Capture the cell that displays the provided text and extract its [X, Y] central coordinate. 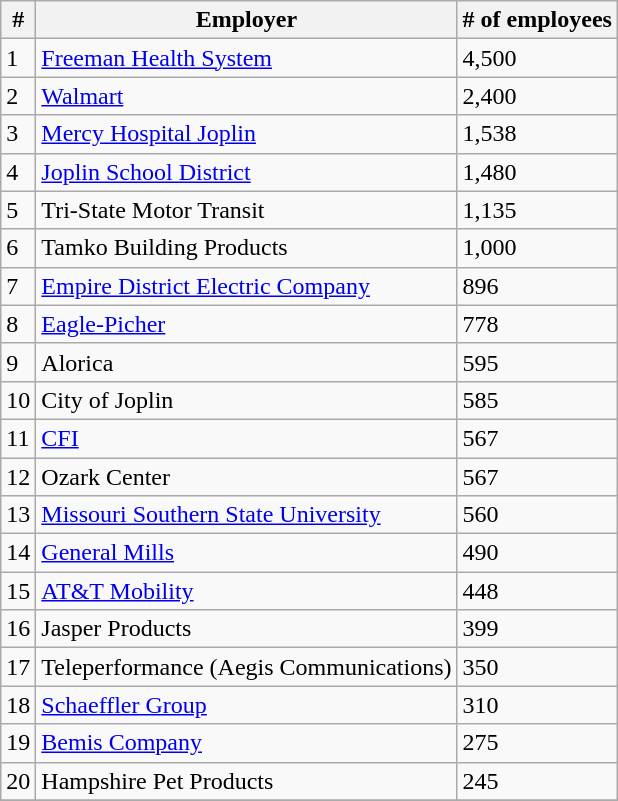
18 [18, 705]
10 [18, 400]
13 [18, 515]
Mercy Hospital Joplin [246, 134]
Hampshire Pet Products [246, 781]
Jasper Products [246, 629]
Walmart [246, 96]
595 [537, 362]
1,135 [537, 210]
560 [537, 515]
12 [18, 477]
5 [18, 210]
Ozark Center [246, 477]
4,500 [537, 58]
3 [18, 134]
Freeman Health System [246, 58]
8 [18, 324]
2,400 [537, 96]
CFI [246, 438]
245 [537, 781]
778 [537, 324]
20 [18, 781]
Missouri Southern State University [246, 515]
7 [18, 286]
Bemis Company [246, 743]
16 [18, 629]
11 [18, 438]
General Mills [246, 553]
Tamko Building Products [246, 248]
9 [18, 362]
1 [18, 58]
19 [18, 743]
# [18, 20]
Employer [246, 20]
310 [537, 705]
4 [18, 172]
Joplin School District [246, 172]
Empire District Electric Company [246, 286]
Teleperformance (Aegis Communications) [246, 667]
585 [537, 400]
City of Joplin [246, 400]
14 [18, 553]
896 [537, 286]
275 [537, 743]
399 [537, 629]
Schaeffler Group [246, 705]
AT&T Mobility [246, 591]
Tri-State Motor Transit [246, 210]
1,480 [537, 172]
# of employees [537, 20]
1,538 [537, 134]
15 [18, 591]
Eagle-Picher [246, 324]
2 [18, 96]
Alorica [246, 362]
6 [18, 248]
490 [537, 553]
448 [537, 591]
17 [18, 667]
1,000 [537, 248]
350 [537, 667]
